From the cell containing the given text, extract its center point as [x, y] coordinate. 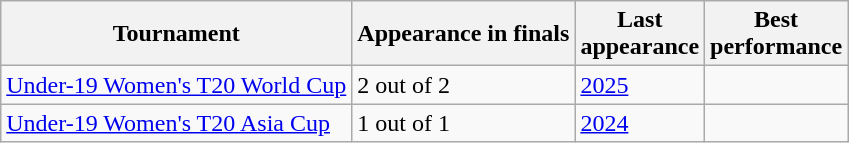
2025 [640, 85]
2024 [640, 123]
Appearance in finals [464, 34]
1 out of 1 [464, 123]
Lastappearance [640, 34]
2 out of 2 [464, 85]
Bestperformance [776, 34]
Under-19 Women's T20 Asia Cup [176, 123]
Under-19 Women's T20 World Cup [176, 85]
Tournament [176, 34]
